Search for the cell housing the specified text and yield its [x, y] center coordinate. 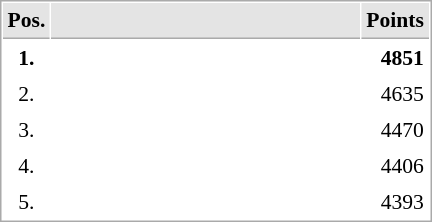
4393 [396, 201]
Points [396, 21]
1. [26, 57]
4. [26, 165]
5. [26, 201]
2. [26, 93]
4406 [396, 165]
3. [26, 129]
4851 [396, 57]
4635 [396, 93]
Pos. [26, 21]
4470 [396, 129]
